Capture the cell that displays the provided text and extract its [X, Y] central coordinate. 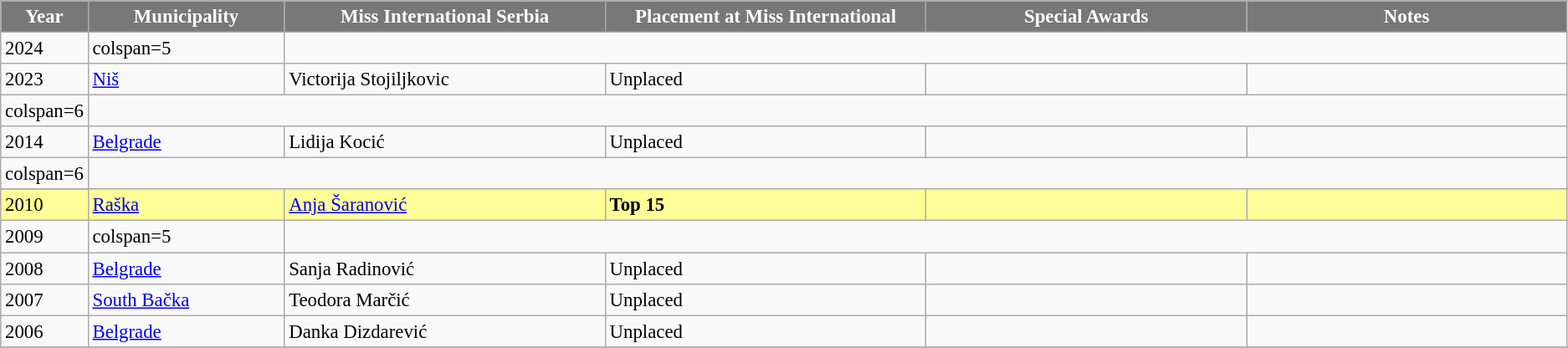
Municipality [186, 17]
Top 15 [765, 205]
Danka Dizdarević [445, 331]
2008 [44, 269]
2024 [44, 49]
South Bačka [186, 299]
Miss International Serbia [445, 17]
Placement at Miss International [765, 17]
2009 [44, 237]
Special Awards [1086, 17]
Teodora Marčić [445, 299]
Niš [186, 79]
Sanja Radinović [445, 269]
2023 [44, 79]
Notes [1407, 17]
2010 [44, 205]
Year [44, 17]
2006 [44, 331]
Lidija Kocić [445, 142]
Raška [186, 205]
2007 [44, 299]
2014 [44, 142]
Victorija Stojiljkovic [445, 79]
Anja Šaranović [445, 205]
